Identify which cell holds the provided text, then report its (x, y) central coordinate. 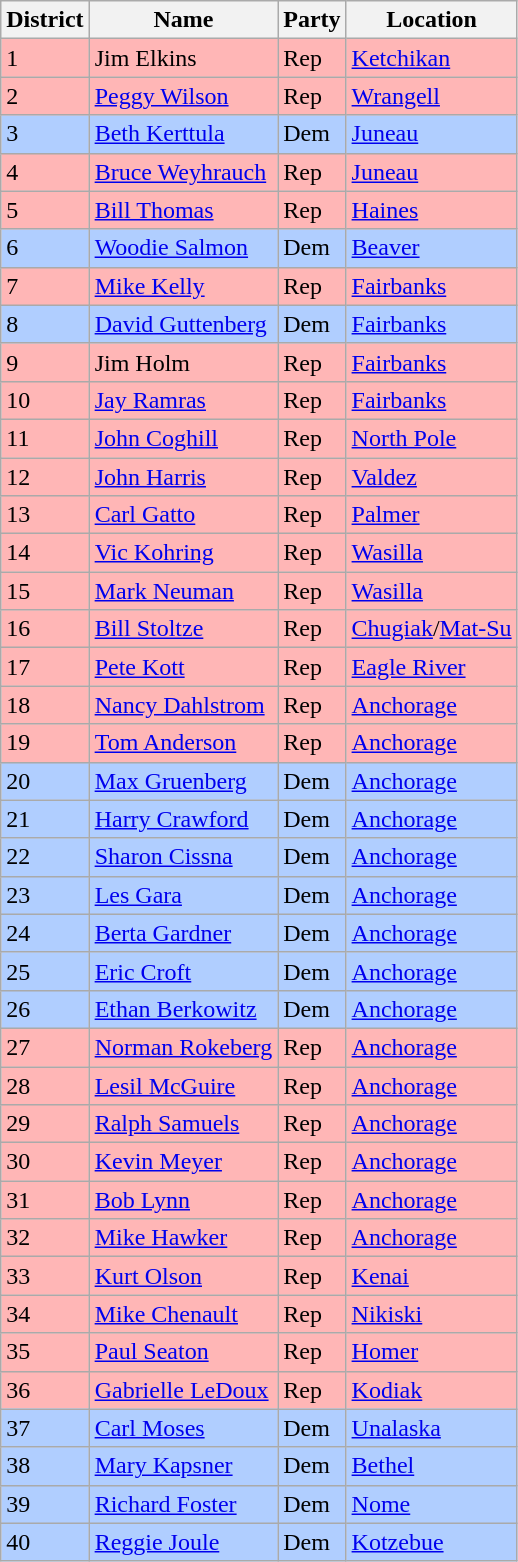
21 (45, 819)
Kenai (432, 1276)
John Harris (184, 477)
26 (45, 1009)
Haines (432, 210)
Harry Crawford (184, 819)
Beaver (432, 248)
Sharon Cissna (184, 857)
District (45, 20)
38 (45, 1466)
1 (45, 58)
12 (45, 477)
6 (45, 248)
Location (432, 20)
Eric Croft (184, 971)
Mike Hawker (184, 1238)
Carl Gatto (184, 515)
27 (45, 1047)
Richard Foster (184, 1504)
Jim Holm (184, 362)
Gabrielle LeDoux (184, 1390)
Wrangell (432, 96)
Lesil McGuire (184, 1085)
Reggie Joule (184, 1542)
28 (45, 1085)
24 (45, 933)
Nikiski (432, 1314)
Valdez (432, 477)
13 (45, 515)
Tom Anderson (184, 743)
20 (45, 781)
29 (45, 1124)
3 (45, 134)
Bob Lynn (184, 1200)
40 (45, 1542)
Ethan Berkowitz (184, 1009)
Name (184, 20)
36 (45, 1390)
34 (45, 1314)
Nome (432, 1504)
32 (45, 1238)
Norman Rokeberg (184, 1047)
15 (45, 591)
Pete Kott (184, 667)
23 (45, 895)
Ketchikan (432, 58)
33 (45, 1276)
Kodiak (432, 1390)
Ralph Samuels (184, 1124)
Chugiak/Mat-Su (432, 629)
Peggy Wilson (184, 96)
11 (45, 438)
John Coghill (184, 438)
Jay Ramras (184, 400)
Les Gara (184, 895)
7 (45, 286)
35 (45, 1352)
Mary Kapsner (184, 1466)
30 (45, 1162)
5 (45, 210)
Bill Thomas (184, 210)
North Pole (432, 438)
Carl Moses (184, 1428)
Mike Chenault (184, 1314)
Woodie Salmon (184, 248)
2 (45, 96)
Kevin Meyer (184, 1162)
Homer (432, 1352)
25 (45, 971)
Mark Neuman (184, 591)
4 (45, 172)
19 (45, 743)
31 (45, 1200)
18 (45, 705)
Jim Elkins (184, 58)
Kurt Olson (184, 1276)
39 (45, 1504)
37 (45, 1428)
Palmer (432, 515)
14 (45, 553)
Max Gruenberg (184, 781)
8 (45, 324)
Bruce Weyhrauch (184, 172)
Vic Kohring (184, 553)
10 (45, 400)
Party (312, 20)
Kotzebue (432, 1542)
Eagle River (432, 667)
David Guttenberg (184, 324)
Bethel (432, 1466)
Paul Seaton (184, 1352)
16 (45, 629)
Nancy Dahlstrom (184, 705)
Unalaska (432, 1428)
Berta Gardner (184, 933)
Beth Kerttula (184, 134)
9 (45, 362)
Bill Stoltze (184, 629)
Mike Kelly (184, 286)
17 (45, 667)
22 (45, 857)
